Output the [x, y] coordinate of the center of the cell containing the given text.  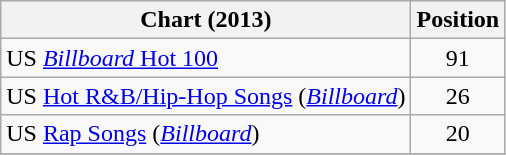
20 [458, 134]
US Hot R&B/Hip-Hop Songs (Billboard) [206, 96]
Position [458, 20]
26 [458, 96]
Chart (2013) [206, 20]
91 [458, 58]
US Billboard Hot 100 [206, 58]
US Rap Songs (Billboard) [206, 134]
